Detect which cell encompasses the target text, then output its [x, y] center coordinate. 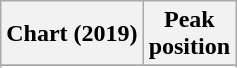
Peakposition [189, 34]
Chart (2019) [72, 34]
